Scan for the cell matching the given text and deliver its (x, y) coordinate at center. 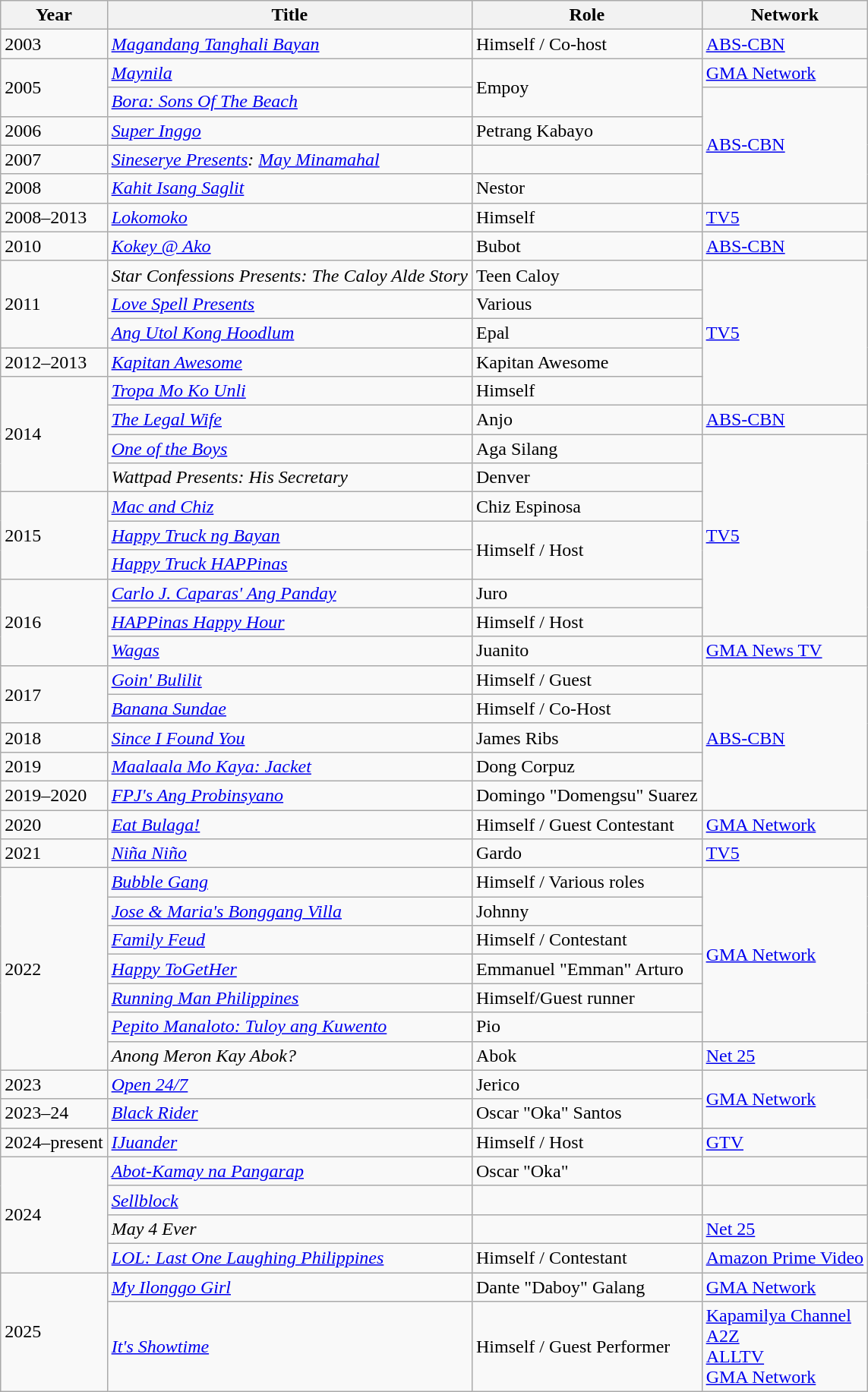
Himself/Guest runner (586, 998)
Domingo "Domengsu" Suarez (586, 795)
2019–2020 (54, 795)
May 4 Ever (289, 1229)
Nestor (586, 188)
GMA News TV (784, 651)
FPJ's Ang Probinsyano (289, 795)
Kapamilya ChannelA2ZALLTVGMA Network (784, 1347)
Super Inggo (289, 131)
Bubble Gang (289, 882)
Himself / Guest Performer (586, 1347)
Juanito (586, 651)
Maynila (289, 73)
Anong Meron Kay Abok? (289, 1056)
Jerico (586, 1084)
2017 (54, 694)
Teen Caloy (586, 275)
LOL: Last One Laughing Philippines (289, 1258)
GTV (784, 1142)
Wagas (289, 651)
Love Spell Presents (289, 304)
Carlo J. Caparas' Ang Panday (289, 593)
Dong Corpuz (586, 766)
2008 (54, 188)
Dante "Daboy" Galang (586, 1287)
Oscar "Oka" (586, 1171)
Bora: Sons Of The Beach (289, 102)
Open 24/7 (289, 1084)
2018 (54, 737)
2008–2013 (54, 217)
2025 (54, 1332)
Mac and Chiz (289, 507)
Pepito Manaloto: Tuloy ang Kuwento (289, 1027)
Gardo (586, 854)
Niña Niño (289, 854)
Himself / Various roles (586, 882)
Aga Silang (586, 449)
Banana Sundae (289, 709)
2015 (54, 535)
2007 (54, 159)
2011 (54, 304)
2016 (54, 622)
Epal (586, 333)
Black Rider (289, 1113)
It's Showtime (289, 1347)
Himself / Co-Host (586, 709)
Kahit Isang Saglit (289, 188)
2003 (54, 44)
2010 (54, 246)
2005 (54, 87)
Star Confessions Presents: The Caloy Alde Story (289, 275)
Emmanuel "Emman" Arturo (586, 969)
Happy ToGetHer (289, 969)
Chiz Espinosa (586, 507)
Sellblock (289, 1200)
Johnny (586, 911)
Year (54, 15)
James Ribs (586, 737)
Title (289, 15)
Petrang Kabayo (586, 131)
Network (784, 15)
2012–2013 (54, 362)
Abok (586, 1056)
Abot-Kamay na Pangarap (289, 1171)
2023–24 (54, 1113)
Himself / Co-host (586, 44)
Happy Truck ng Bayan (289, 535)
Magandang Tanghali Bayan (289, 44)
2020 (54, 824)
2019 (54, 766)
One of the Boys (289, 449)
Family Feud (289, 940)
2022 (54, 969)
2024–present (54, 1142)
Sineserye Presents: May Minamahal (289, 159)
Denver (586, 478)
Kokey @ Ako (289, 246)
Bubot (586, 246)
2024 (54, 1214)
Tropa Mo Ko Unli (289, 391)
Amazon Prime Video (784, 1258)
Various (586, 304)
Anjo (586, 420)
Eat Bulaga! (289, 824)
Himself / Guest Contestant (586, 824)
Running Man Philippines (289, 998)
HAPPinas Happy Hour (289, 622)
Since I Found You (289, 737)
Goin' Bulilit (289, 680)
2006 (54, 131)
Jose & Maria's Bonggang Villa (289, 911)
2023 (54, 1084)
Himself / Guest (586, 680)
Empoy (586, 87)
Oscar "Oka" Santos (586, 1113)
Wattpad Presents: His Secretary (289, 478)
Role (586, 15)
Happy Truck HAPPinas (289, 564)
Ang Utol Kong Hoodlum (289, 333)
Pio (586, 1027)
2014 (54, 434)
Lokomoko (289, 217)
The Legal Wife (289, 420)
2021 (54, 854)
Maalaala Mo Kaya: Jacket (289, 766)
Juro (586, 593)
My Ilonggo Girl (289, 1287)
IJuander (289, 1142)
